Scan for the cell matching the given text and deliver its [x, y] coordinate at center. 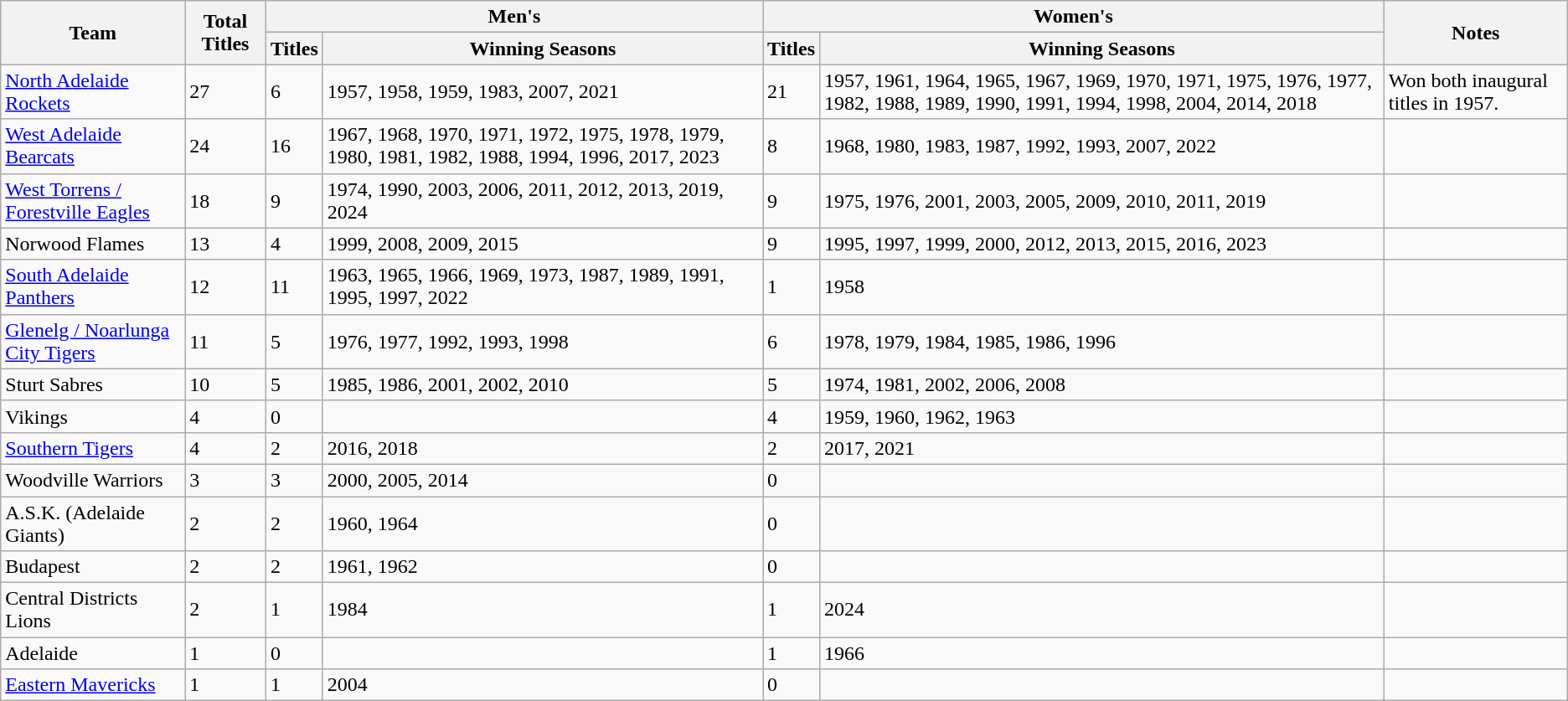
2004 [543, 685]
Central Districts Lions [93, 610]
12 [226, 286]
Notes [1476, 33]
Glenelg / Noarlunga City Tigers [93, 342]
1957, 1961, 1964, 1965, 1967, 1969, 1970, 1971, 1975, 1976, 1977, 1982, 1988, 1989, 1990, 1991, 1994, 1998, 2004, 2014, 2018 [1102, 92]
1959, 1960, 1962, 1963 [1102, 416]
21 [792, 92]
1957, 1958, 1959, 1983, 2007, 2021 [543, 92]
1968, 1980, 1983, 1987, 1992, 1993, 2007, 2022 [1102, 146]
1974, 1981, 2002, 2006, 2008 [1102, 384]
Women's [1074, 17]
1976, 1977, 1992, 1993, 1998 [543, 342]
Team [93, 33]
10 [226, 384]
13 [226, 244]
8 [792, 146]
Budapest [93, 567]
A.S.K. (Adelaide Giants) [93, 523]
1958 [1102, 286]
1963, 1965, 1966, 1969, 1973, 1987, 1989, 1991, 1995, 1997, 2022 [543, 286]
1978, 1979, 1984, 1985, 1986, 1996 [1102, 342]
Adelaide [93, 653]
West Torrens / Forestville Eagles [93, 201]
27 [226, 92]
1961, 1962 [543, 567]
1974, 1990, 2003, 2006, 2011, 2012, 2013, 2019, 2024 [543, 201]
1995, 1997, 1999, 2000, 2012, 2013, 2015, 2016, 2023 [1102, 244]
1975, 1976, 2001, 2003, 2005, 2009, 2010, 2011, 2019 [1102, 201]
Sturt Sabres [93, 384]
Eastern Mavericks [93, 685]
1960, 1964 [543, 523]
1966 [1102, 653]
2000, 2005, 2014 [543, 480]
Vikings [93, 416]
24 [226, 146]
West Adelaide Bearcats [93, 146]
2017, 2021 [1102, 448]
18 [226, 201]
1999, 2008, 2009, 2015 [543, 244]
16 [294, 146]
Woodville Warriors [93, 480]
Norwood Flames [93, 244]
1984 [543, 610]
North Adelaide Rockets [93, 92]
1967, 1968, 1970, 1971, 1972, 1975, 1978, 1979, 1980, 1981, 1982, 1988, 1994, 1996, 2017, 2023 [543, 146]
Men's [514, 17]
Won both inaugural titles in 1957. [1476, 92]
2024 [1102, 610]
South Adelaide Panthers [93, 286]
Southern Tigers [93, 448]
Total Titles [226, 33]
1985, 1986, 2001, 2002, 2010 [543, 384]
2016, 2018 [543, 448]
